From the cell containing the given text, extract its center point as [x, y] coordinate. 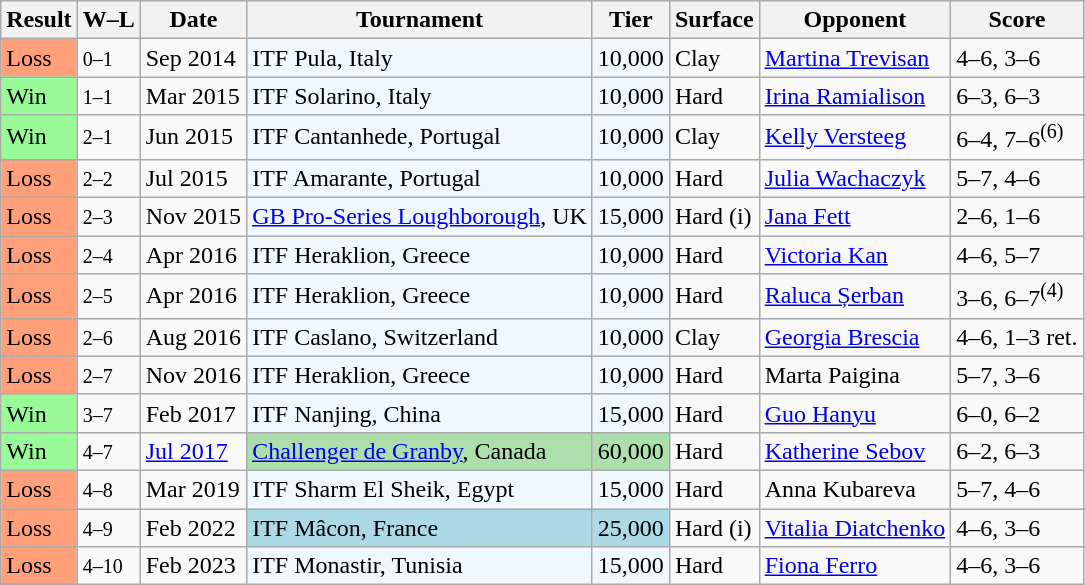
2–7 [108, 375]
Aug 2016 [193, 337]
Jul 2017 [193, 451]
2–6 [108, 337]
2–1 [108, 138]
Opponent [855, 20]
Irina Ramialison [855, 96]
6–3, 6–3 [1017, 96]
Martina Trevisan [855, 58]
ITF Solarino, Italy [420, 96]
Vitalia Diatchenko [855, 528]
4–6, 5–7 [1017, 255]
Fiona Ferro [855, 566]
4–6, 1–3 ret. [1017, 337]
2–3 [108, 217]
Katherine Sebov [855, 451]
Georgia Brescia [855, 337]
2–5 [108, 296]
4–7 [108, 451]
Nov 2015 [193, 217]
Anna Kubareva [855, 489]
2–6, 1–6 [1017, 217]
60,000 [630, 451]
ITF Pula, Italy [420, 58]
Tournament [420, 20]
Sep 2014 [193, 58]
3–7 [108, 413]
ITF Cantanhede, Portugal [420, 138]
ITF Sharm El Sheik, Egypt [420, 489]
5–7, 3–6 [1017, 375]
4–8 [108, 489]
6–4, 7–6(6) [1017, 138]
Marta Paigina [855, 375]
2–4 [108, 255]
ITF Amarante, Portugal [420, 178]
4–10 [108, 566]
Mar 2019 [193, 489]
6–2, 6–3 [1017, 451]
Feb 2022 [193, 528]
Jun 2015 [193, 138]
Challenger de Granby, Canada [420, 451]
3–6, 6–7(4) [1017, 296]
ITF Nanjing, China [420, 413]
Mar 2015 [193, 96]
Nov 2016 [193, 375]
ITF Monastir, Tunisia [420, 566]
0–1 [108, 58]
6–0, 6–2 [1017, 413]
Jana Fett [855, 217]
Surface [714, 20]
Score [1017, 20]
25,000 [630, 528]
Victoria Kan [855, 255]
Feb 2023 [193, 566]
GB Pro-Series Loughborough, UK [420, 217]
ITF Mâcon, France [420, 528]
Julia Wachaczyk [855, 178]
Guo Hanyu [855, 413]
4–9 [108, 528]
Feb 2017 [193, 413]
ITF Caslano, Switzerland [420, 337]
Date [193, 20]
Raluca Șerban [855, 296]
2–2 [108, 178]
Jul 2015 [193, 178]
Result [39, 20]
Kelly Versteeg [855, 138]
1–1 [108, 96]
W–L [108, 20]
Tier [630, 20]
